Return [x, y] of the center of cell containing provided text 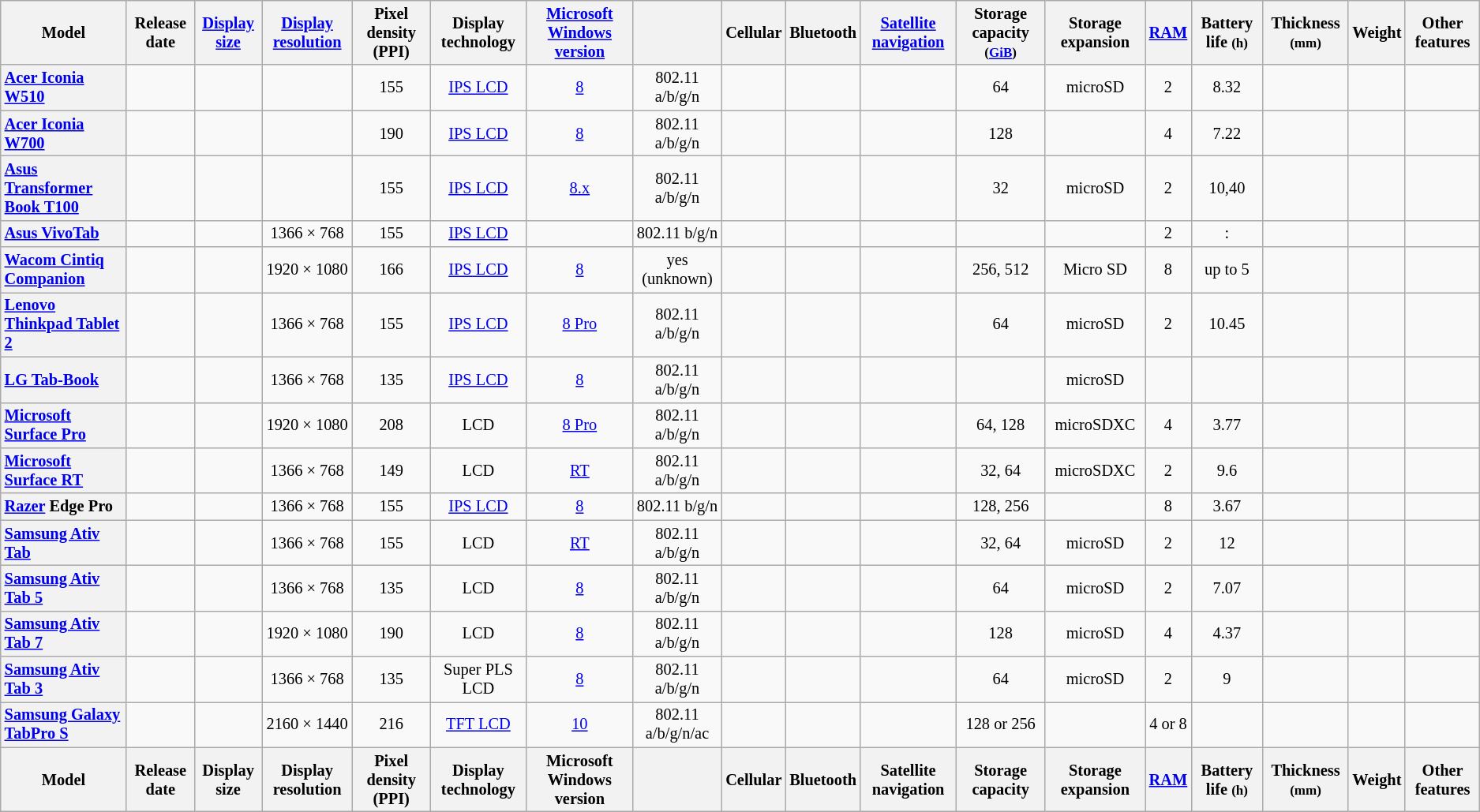
10 [579, 724]
Microsoft Surface RT [63, 470]
Asus Transformer Book T100 [63, 188]
TFT LCD [478, 724]
Microsoft Surface Pro [63, 425]
256, 512 [1001, 270]
Razer Edge Pro [63, 507]
Acer Iconia W510 [63, 88]
802.11 a/b/g/n/ac [677, 724]
128, 256 [1001, 507]
Storage capacity (GiB) [1001, 32]
Lenovo Thinkpad Tablet 2 [63, 324]
4 or 8 [1168, 724]
32 [1001, 188]
9.6 [1227, 470]
7.07 [1227, 588]
3.67 [1227, 507]
4.37 [1227, 634]
64, 128 [1001, 425]
Super PLS LCD [478, 679]
Acer Iconia W700 [63, 133]
LG Tab-Book [63, 380]
yes (unknown) [677, 270]
149 [392, 470]
166 [392, 270]
128 or 256 [1001, 724]
Asus VivoTab [63, 234]
8.32 [1227, 88]
10.45 [1227, 324]
2160 × 1440 [308, 724]
Micro SD [1096, 270]
: [1227, 234]
10,40 [1227, 188]
Samsung Ativ Tab 7 [63, 634]
3.77 [1227, 425]
8.x [579, 188]
7.22 [1227, 133]
Samsung Ativ Tab 3 [63, 679]
216 [392, 724]
Wacom Cintiq Companion [63, 270]
Samsung Galaxy TabPro S [63, 724]
9 [1227, 679]
Storage capacity [1001, 780]
208 [392, 425]
Samsung Ativ Tab 5 [63, 588]
12 [1227, 543]
Samsung Ativ Tab [63, 543]
up to 5 [1227, 270]
